Identify which cell holds the provided text, then report its (X, Y) central coordinate. 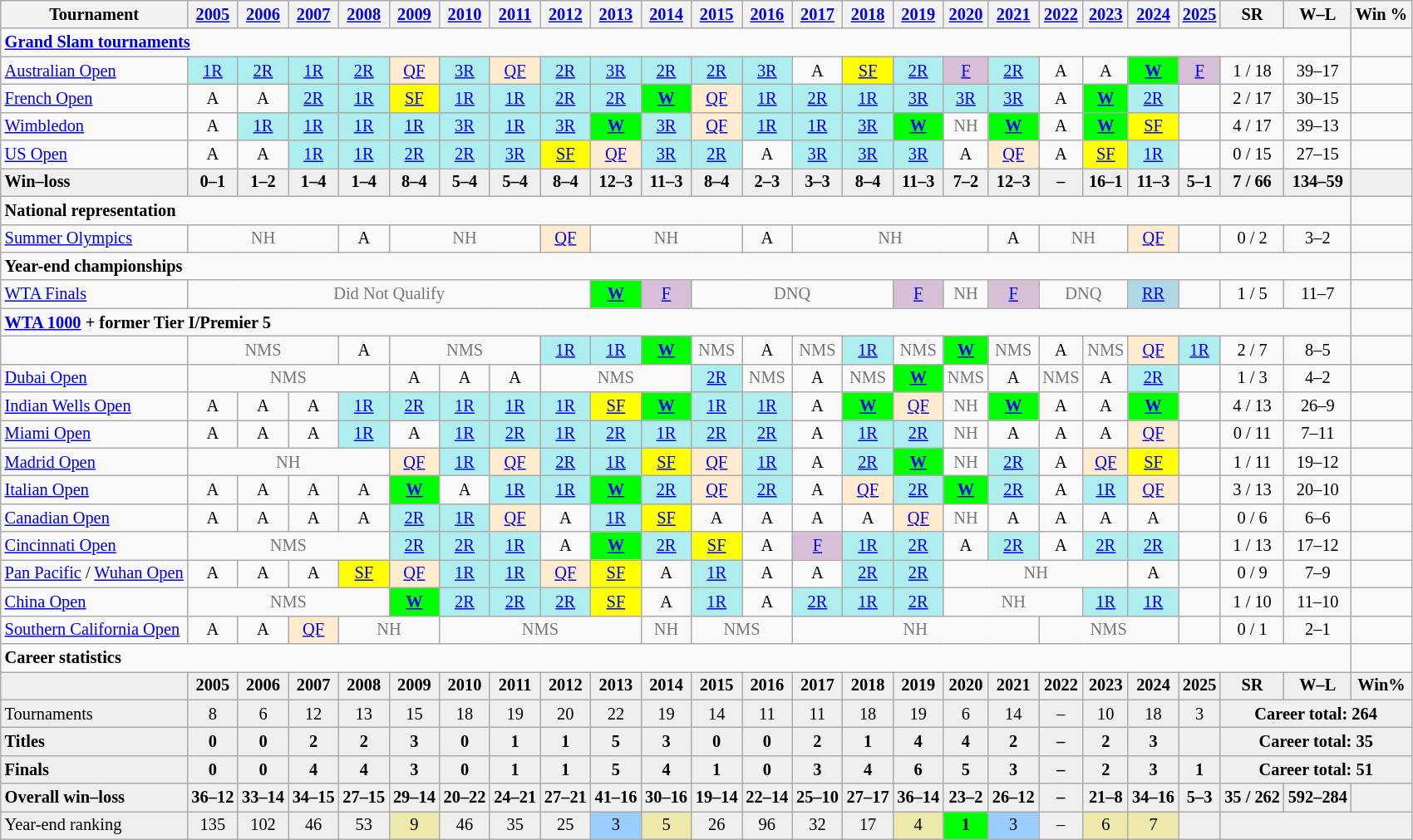
7–11 (1318, 434)
7 / 66 (1252, 182)
Southern California Open (95, 630)
7–9 (1318, 573)
34–15 (314, 798)
Career total: 35 (1316, 741)
21–8 (1105, 798)
French Open (95, 98)
102 (263, 825)
30–16 (667, 798)
Career total: 264 (1316, 714)
15 (414, 714)
27–21 (565, 798)
22–14 (766, 798)
Overall win–loss (95, 798)
20–22 (465, 798)
2 / 7 (1252, 350)
5–3 (1199, 798)
17–12 (1318, 546)
32 (818, 825)
13 (364, 714)
Grand Slam tournaments (677, 42)
3 / 13 (1252, 489)
1 / 5 (1252, 294)
0 / 1 (1252, 630)
China Open (95, 602)
4–2 (1318, 378)
2–3 (766, 182)
Australian Open (95, 71)
Summer Olympics (95, 238)
Year-end championships (677, 266)
2–1 (1318, 630)
Win% (1381, 685)
Career statistics (677, 657)
Miami Open (95, 434)
26–9 (1318, 406)
4 / 17 (1252, 126)
Year-end ranking (95, 825)
Tournament (95, 14)
9 (414, 825)
35 (515, 825)
41–16 (617, 798)
135 (213, 825)
7 (1154, 825)
12 (314, 714)
36–14 (918, 798)
National representation (677, 210)
592–284 (1318, 798)
25 (565, 825)
0–1 (213, 182)
39–13 (1318, 126)
1 / 11 (1252, 462)
Finals (95, 769)
1 / 3 (1252, 378)
2 / 17 (1252, 98)
Pan Pacific / Wuhan Open (95, 573)
US Open (95, 155)
Did Not Qualify (389, 294)
Dubai Open (95, 378)
20–10 (1318, 489)
Win % (1381, 14)
Career total: 51 (1316, 769)
6–6 (1318, 518)
19–14 (716, 798)
53 (364, 825)
11–10 (1318, 602)
26–12 (1014, 798)
36–12 (213, 798)
Titles (95, 741)
Cincinnati Open (95, 546)
30–15 (1318, 98)
Canadian Open (95, 518)
35 / 262 (1252, 798)
Wimbledon (95, 126)
33–14 (263, 798)
10 (1105, 714)
0 / 6 (1252, 518)
3–2 (1318, 238)
RR (1154, 294)
11–7 (1318, 294)
Tournaments (95, 714)
0 / 2 (1252, 238)
0 / 11 (1252, 434)
17 (868, 825)
24–21 (515, 798)
34–16 (1154, 798)
0 / 15 (1252, 155)
0 / 9 (1252, 573)
5–1 (1199, 182)
Italian Open (95, 489)
96 (766, 825)
Madrid Open (95, 462)
134–59 (1318, 182)
27–17 (868, 798)
23–2 (966, 798)
1 / 18 (1252, 71)
25–10 (818, 798)
22 (617, 714)
20 (565, 714)
7–2 (966, 182)
1–2 (263, 182)
8–5 (1318, 350)
Win–loss (95, 182)
4 / 13 (1252, 406)
26 (716, 825)
WTA 1000 + former Tier I/Premier 5 (677, 322)
19–12 (1318, 462)
3–3 (818, 182)
29–14 (414, 798)
39–17 (1318, 71)
WTA Finals (95, 294)
Indian Wells Open (95, 406)
16–1 (1105, 182)
8 (213, 714)
1 / 10 (1252, 602)
1 / 13 (1252, 546)
